Locate the cell with the specified text and output its (x, y) center coordinate. 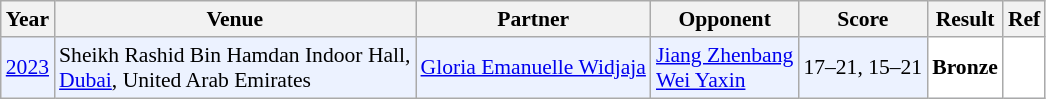
Opponent (724, 19)
Score (862, 19)
Ref (1024, 19)
Result (965, 19)
Sheikh Rashid Bin Hamdan Indoor Hall,Dubai, United Arab Emirates (234, 68)
2023 (28, 68)
17–21, 15–21 (862, 68)
Year (28, 19)
Jiang Zhenbang Wei Yaxin (724, 68)
Bronze (965, 68)
Venue (234, 19)
Gloria Emanuelle Widjaja (534, 68)
Partner (534, 19)
